Output the (x, y) coordinate of the center of the cell containing the given text.  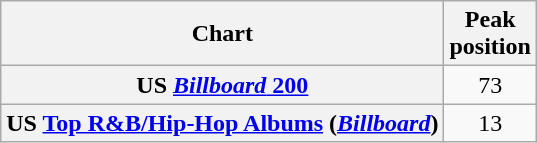
Chart (222, 34)
Peakposition (490, 34)
US Billboard 200 (222, 85)
73 (490, 85)
13 (490, 123)
US Top R&B/Hip-Hop Albums (Billboard) (222, 123)
